Return [x, y] of the center of cell containing provided text 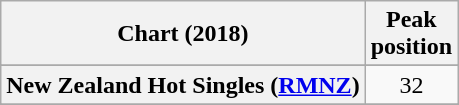
New Zealand Hot Singles (RMNZ) [183, 85]
Peakposition [411, 34]
32 [411, 85]
Chart (2018) [183, 34]
